Detect which cell encompasses the target text, then output its (X, Y) center coordinate. 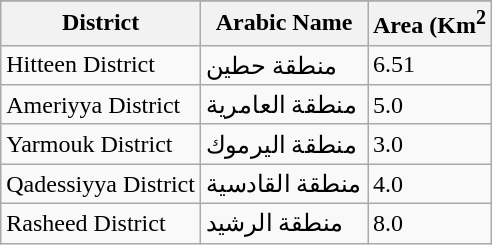
District (101, 24)
منطقة العامرية (284, 105)
منطقة الرشيد (284, 224)
3.0 (430, 144)
منطقة حطين (284, 65)
منطقة اليرموك (284, 144)
4.0 (430, 184)
Qadessiyya District (101, 184)
Hitteen District (101, 65)
Ameriyya District (101, 105)
6.51 (430, 65)
5.0 (430, 105)
Area (Km2 (430, 24)
8.0 (430, 224)
Arabic Name (284, 24)
Rasheed District (101, 224)
Yarmouk District (101, 144)
منطقة القادسية (284, 184)
